Search for the cell housing the specified text and yield its (X, Y) center coordinate. 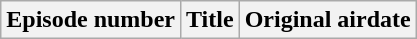
Original airdate (328, 20)
Episode number (91, 20)
Title (210, 20)
